Pinpoint the cell where the given text exists, returning its [x, y] midpoint coordinate. 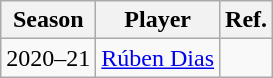
2020–21 [48, 58]
Season [48, 20]
Ref. [246, 20]
Player [158, 20]
Rúben Dias [158, 58]
